Locate the cell with the specified text and output its (X, Y) center coordinate. 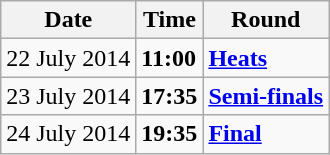
22 July 2014 (68, 58)
Final (266, 134)
Semi-finals (266, 96)
Round (266, 20)
23 July 2014 (68, 96)
11:00 (170, 58)
Time (170, 20)
Date (68, 20)
17:35 (170, 96)
19:35 (170, 134)
24 July 2014 (68, 134)
Heats (266, 58)
